Identify which cell holds the provided text, then report its (x, y) central coordinate. 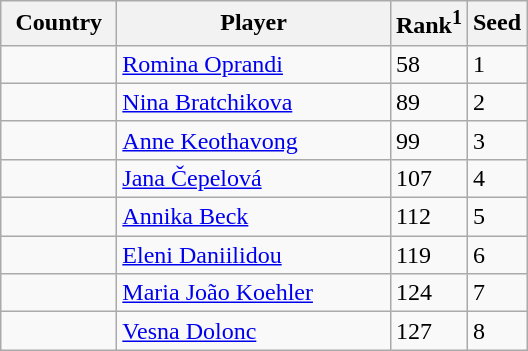
7 (496, 293)
3 (496, 140)
Player (254, 24)
119 (428, 255)
Seed (496, 24)
5 (496, 217)
Romina Oprandi (254, 64)
58 (428, 64)
Vesna Dolonc (254, 331)
4 (496, 178)
89 (428, 102)
8 (496, 331)
Anne Keothavong (254, 140)
Country (59, 24)
Annika Beck (254, 217)
1 (496, 64)
112 (428, 217)
Maria João Koehler (254, 293)
Jana Čepelová (254, 178)
127 (428, 331)
107 (428, 178)
6 (496, 255)
Rank1 (428, 24)
124 (428, 293)
Eleni Daniilidou (254, 255)
2 (496, 102)
99 (428, 140)
Nina Bratchikova (254, 102)
